Locate the cell with the specified text and output its (X, Y) center coordinate. 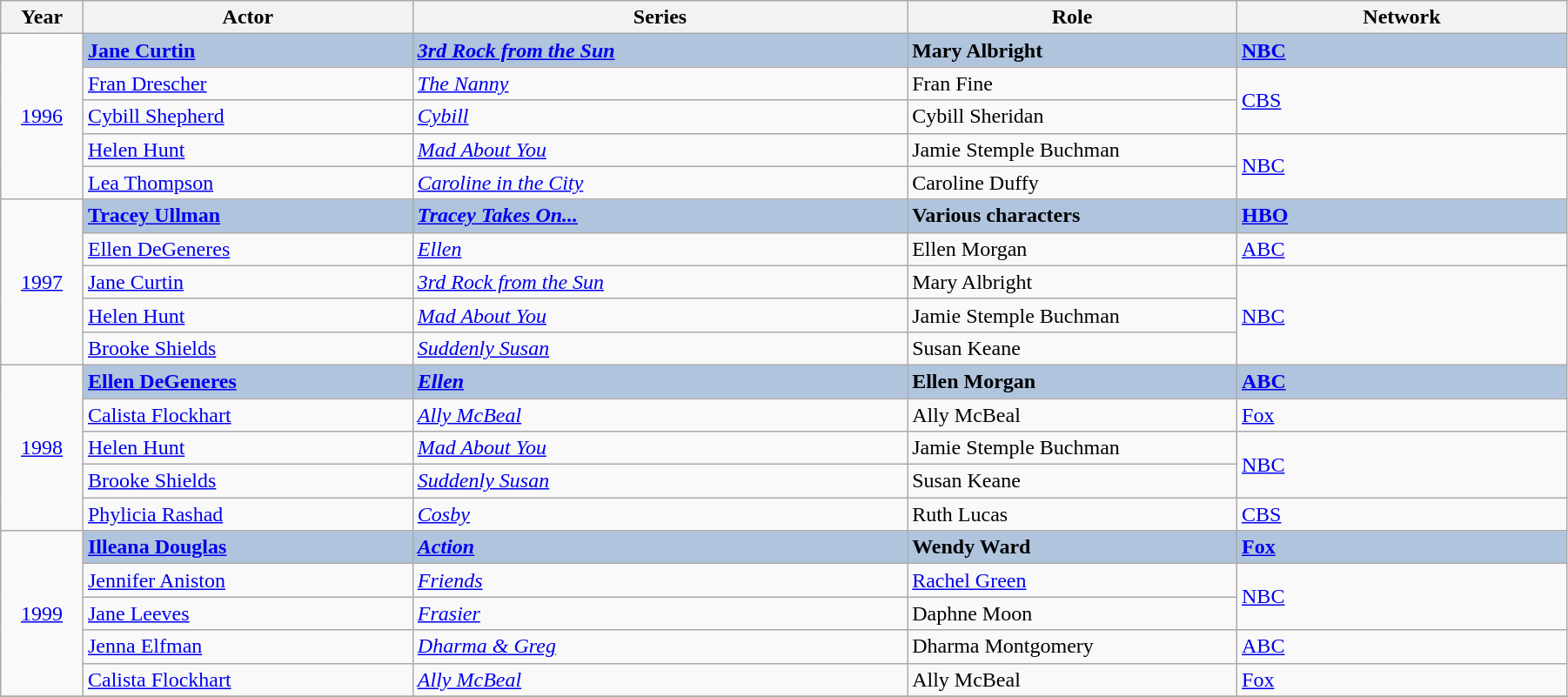
Dharma & Greg (660, 647)
Various characters (1072, 216)
1999 (42, 613)
Caroline Duffy (1072, 183)
Fran Fine (1072, 84)
Network (1403, 17)
Frasier (660, 613)
1996 (42, 117)
Ruth Lucas (1072, 514)
The Nanny (660, 84)
Jenna Elfman (247, 647)
Friends (660, 580)
1998 (42, 447)
Series (660, 17)
Cybill (660, 117)
Cybill Shepherd (247, 117)
Daphne Moon (1072, 613)
Year (42, 17)
Wendy Ward (1072, 547)
Cybill Sheridan (1072, 117)
HBO (1403, 216)
Rachel Green (1072, 580)
Dharma Montgomery (1072, 647)
Tracey Takes On... (660, 216)
Illeana Douglas (247, 547)
Action (660, 547)
Lea Thompson (247, 183)
Caroline in the City (660, 183)
Jennifer Aniston (247, 580)
Jane Leeves (247, 613)
Actor (247, 17)
Tracey Ullman (247, 216)
1997 (42, 282)
Fran Drescher (247, 84)
Role (1072, 17)
Cosby (660, 514)
Phylicia Rashad (247, 514)
